Extract the [x, y] coordinate from the center of the cell holding the provided text.  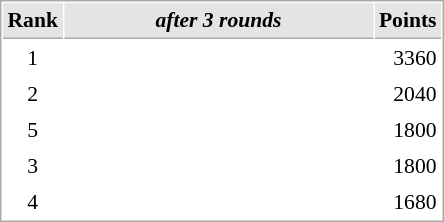
1 [32, 57]
2 [32, 93]
after 3 rounds [218, 21]
Points [408, 21]
Rank [32, 21]
2040 [408, 93]
3 [32, 165]
4 [32, 201]
5 [32, 129]
1680 [408, 201]
3360 [408, 57]
